Find where the given text appears and provide that cell's center as (x, y) coordinate. 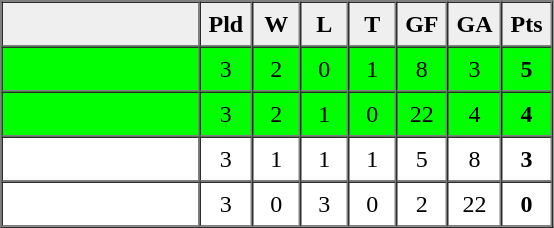
GF (422, 24)
L (324, 24)
T (372, 24)
GA (475, 24)
W (276, 24)
Pts (527, 24)
Pld (226, 24)
